Detect which cell encompasses the target text, then output its [x, y] center coordinate. 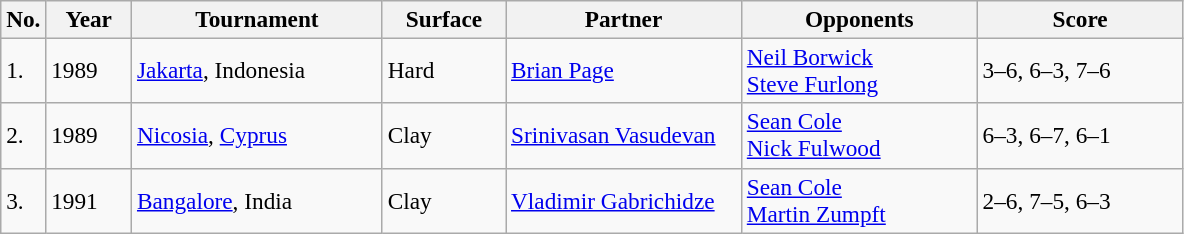
2. [24, 136]
Sean Cole Nick Fulwood [859, 136]
2–6, 7–5, 6–3 [1080, 200]
Sean Cole Martin Zumpft [859, 200]
Opponents [859, 19]
No. [24, 19]
Vladimir Gabrichidze [624, 200]
Surface [444, 19]
Year [89, 19]
Srinivasan Vasudevan [624, 136]
Partner [624, 19]
Hard [444, 70]
3–6, 6–3, 7–6 [1080, 70]
1991 [89, 200]
1. [24, 70]
Bangalore, India [258, 200]
3. [24, 200]
Brian Page [624, 70]
6–3, 6–7, 6–1 [1080, 136]
Score [1080, 19]
Neil Borwick Steve Furlong [859, 70]
Nicosia, Cyprus [258, 136]
Tournament [258, 19]
Jakarta, Indonesia [258, 70]
